For the text-containing cell, return its midpoint in (X, Y) coordinate format. 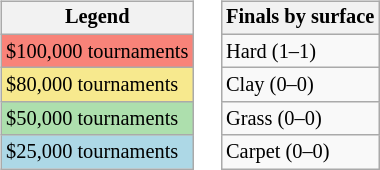
$25,000 tournaments (97, 152)
$100,000 tournaments (97, 51)
Finals by surface (300, 18)
$80,000 tournaments (97, 85)
$50,000 tournaments (97, 119)
Carpet (0–0) (300, 152)
Grass (0–0) (300, 119)
Clay (0–0) (300, 85)
Hard (1–1) (300, 51)
Legend (97, 18)
